Scan for the cell matching the given text and deliver its (x, y) coordinate at center. 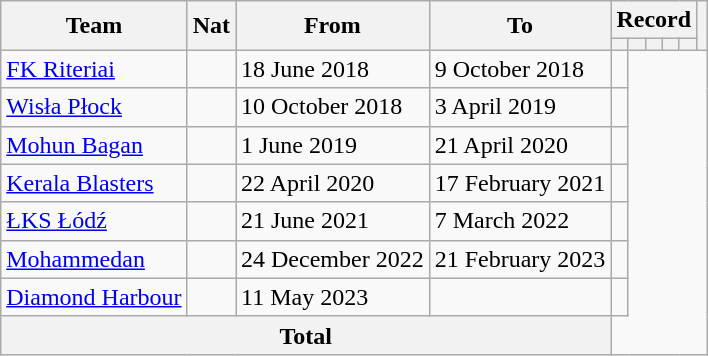
21 February 2023 (520, 259)
Mohammedan (94, 259)
9 October 2018 (520, 69)
Kerala Blasters (94, 183)
From (333, 26)
ŁKS Łódź (94, 221)
21 April 2020 (520, 145)
21 June 2021 (333, 221)
17 February 2021 (520, 183)
To (520, 26)
24 December 2022 (333, 259)
3 April 2019 (520, 107)
Wisła Płock (94, 107)
Diamond Harbour (94, 297)
10 October 2018 (333, 107)
18 June 2018 (333, 69)
Mohun Bagan (94, 145)
Total (306, 335)
Team (94, 26)
11 May 2023 (333, 297)
22 April 2020 (333, 183)
7 March 2022 (520, 221)
FK Riteriai (94, 69)
Nat (211, 26)
1 June 2019 (333, 145)
Record (654, 20)
